Determine the (x, y) coordinate at the center of the cell enclosing the given text.  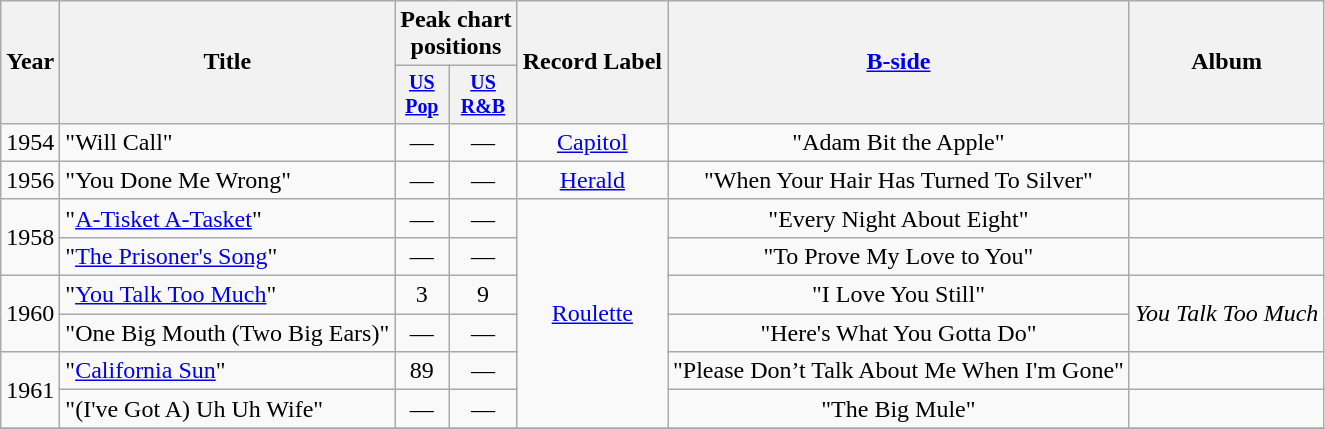
Roulette (592, 313)
"One Big Mouth (Two Big Ears)" (228, 333)
Capitol (592, 142)
"Will Call" (228, 142)
B-side (899, 62)
1961 (30, 390)
"(I've Got A) Uh Uh Wife" (228, 409)
9 (483, 295)
Herald (592, 180)
"You Talk Too Much" (228, 295)
"I Love You Still" (899, 295)
3 (422, 295)
USPop (422, 94)
"You Done Me Wrong" (228, 180)
"The Prisoner's Song" (228, 256)
Peak chartpositions (456, 34)
"To Prove My Love to You" (899, 256)
1954 (30, 142)
Album (1226, 62)
1958 (30, 237)
Record Label (592, 62)
"When Your Hair Has Turned To Silver" (899, 180)
1960 (30, 314)
"Every Night About Eight" (899, 218)
USR&B (483, 94)
"Here's What You Gotta Do" (899, 333)
Year (30, 62)
"California Sun" (228, 371)
1956 (30, 180)
"A-Tisket A-Tasket" (228, 218)
"Adam Bit the Apple" (899, 142)
You Talk Too Much (1226, 314)
"Please Don’t Talk About Me When I'm Gone" (899, 371)
Title (228, 62)
"The Big Mule" (899, 409)
89 (422, 371)
